Determine the [x, y] coordinate at the center of the cell enclosing the given text.  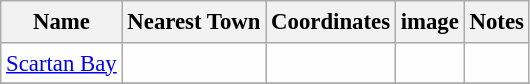
Coordinates [331, 22]
Name [62, 22]
Scartan Bay [62, 62]
Notes [496, 22]
image [430, 22]
Nearest Town [194, 22]
